Pinpoint the cell where the given text exists, returning its [x, y] midpoint coordinate. 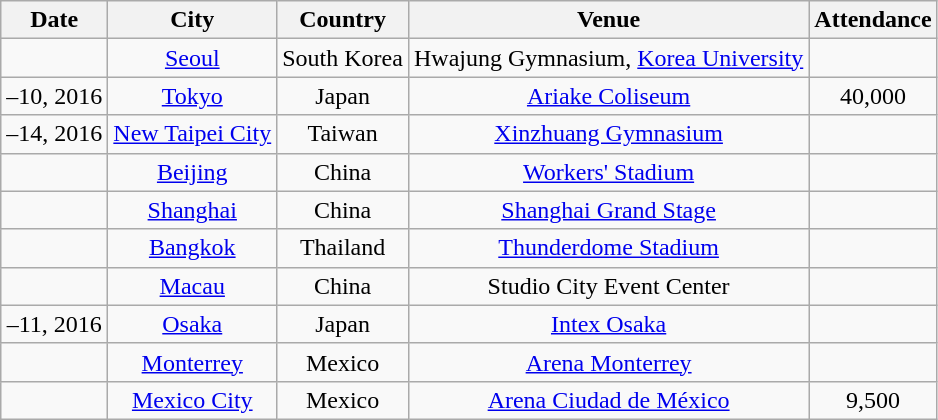
Xinzhuang Gymnasium [608, 134]
Thailand [343, 248]
Shanghai [192, 210]
Hwajung Gymnasium, Korea University [608, 58]
City [192, 20]
Macau [192, 286]
Mexico City [192, 400]
Attendance [873, 20]
Monterrey [192, 362]
–11, 2016 [54, 324]
40,000 [873, 96]
Arena Ciudad de México [608, 400]
Intex Osaka [608, 324]
Workers' Stadium [608, 172]
9,500 [873, 400]
Ariake Coliseum [608, 96]
South Korea [343, 58]
Country [343, 20]
–14, 2016 [54, 134]
Date [54, 20]
Seoul [192, 58]
Tokyo [192, 96]
–10, 2016 [54, 96]
Thunderdome Stadium [608, 248]
Bangkok [192, 248]
New Taipei City [192, 134]
Arena Monterrey [608, 362]
Shanghai Grand Stage [608, 210]
Taiwan [343, 134]
Beijing [192, 172]
Venue [608, 20]
Osaka [192, 324]
Studio City Event Center [608, 286]
